Search for the cell housing the specified text and yield its (X, Y) center coordinate. 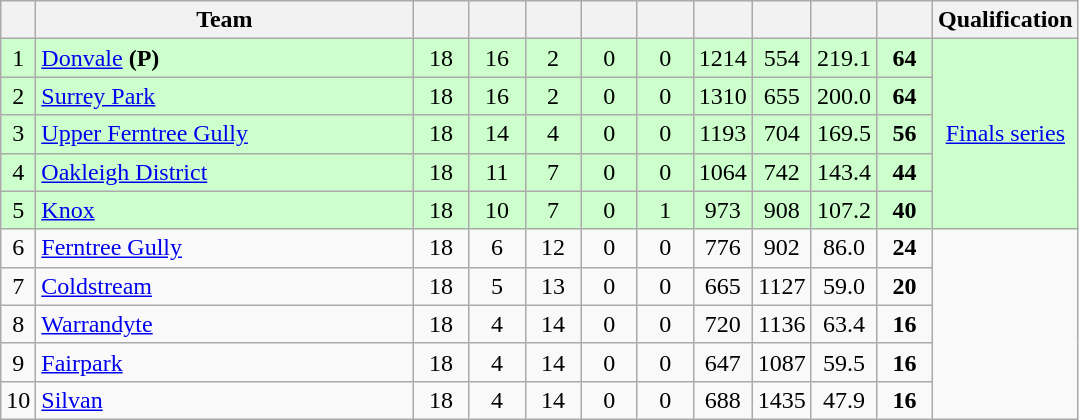
Knox (224, 210)
Surrey Park (224, 96)
1310 (722, 96)
902 (782, 248)
200.0 (844, 96)
720 (722, 324)
12 (553, 248)
1435 (782, 400)
13 (553, 286)
776 (722, 248)
704 (782, 134)
59.0 (844, 286)
1193 (722, 134)
1214 (722, 58)
107.2 (844, 210)
11 (497, 172)
1136 (782, 324)
3 (18, 134)
665 (722, 286)
47.9 (844, 400)
44 (904, 172)
40 (904, 210)
Donvale (P) (224, 58)
Qualification (1005, 20)
Warrandyte (224, 324)
Oakleigh District (224, 172)
Ferntree Gully (224, 248)
973 (722, 210)
169.5 (844, 134)
8 (18, 324)
655 (782, 96)
219.1 (844, 58)
9 (18, 362)
20 (904, 286)
742 (782, 172)
1087 (782, 362)
908 (782, 210)
143.4 (844, 172)
Team (224, 20)
Silvan (224, 400)
554 (782, 58)
Upper Ferntree Gully (224, 134)
1064 (722, 172)
647 (722, 362)
688 (722, 400)
Coldstream (224, 286)
1127 (782, 286)
56 (904, 134)
63.4 (844, 324)
Fairpark (224, 362)
Finals series (1005, 134)
86.0 (844, 248)
24 (904, 248)
59.5 (844, 362)
